Identify which cell holds the provided text, then report its (x, y) central coordinate. 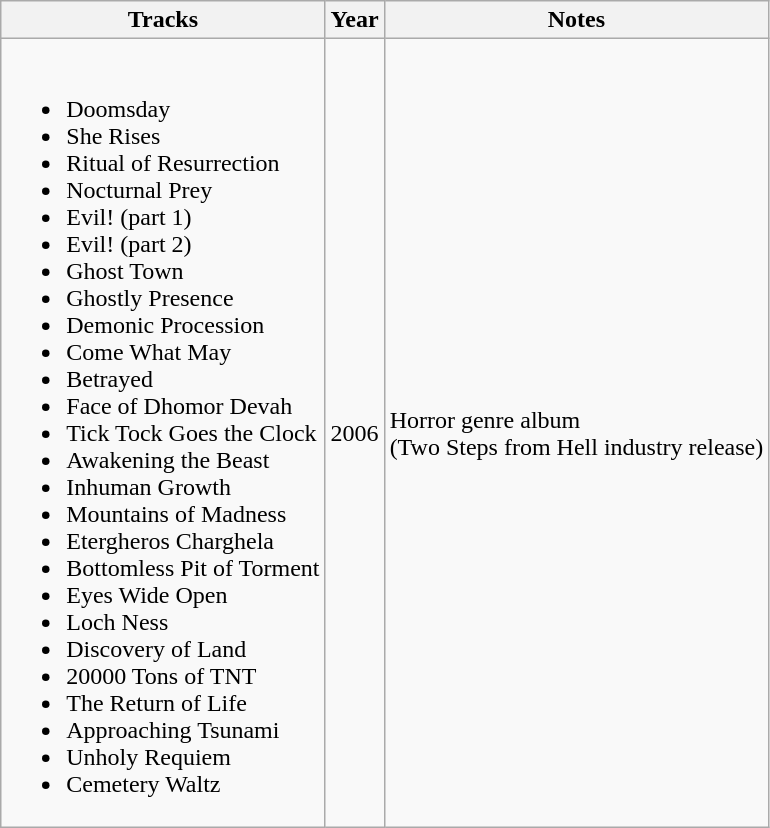
Notes (576, 20)
Horror genre album(Two Steps from Hell industry release) (576, 433)
Tracks (163, 20)
Year (354, 20)
2006 (354, 433)
